Capture the cell that displays the provided text and extract its (x, y) central coordinate. 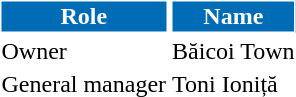
Role (84, 16)
Owner (84, 51)
